Output the (x, y) coordinate of the center of the cell containing the given text.  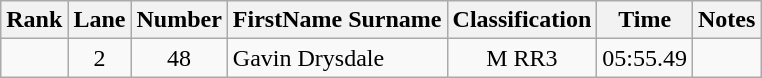
M RR3 (522, 58)
Number (179, 20)
Classification (522, 20)
05:55.49 (645, 58)
Notes (727, 20)
FirstName Surname (337, 20)
Gavin Drysdale (337, 58)
Time (645, 20)
Lane (100, 20)
48 (179, 58)
Rank (34, 20)
2 (100, 58)
